Provide the (X, Y) coordinate of the cell's center where the given text is located.  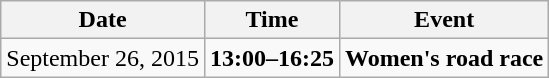
Event (444, 20)
Women's road race (444, 58)
September 26, 2015 (103, 58)
Time (272, 20)
13:00–16:25 (272, 58)
Date (103, 20)
